Identify which cell holds the provided text, then report its (X, Y) central coordinate. 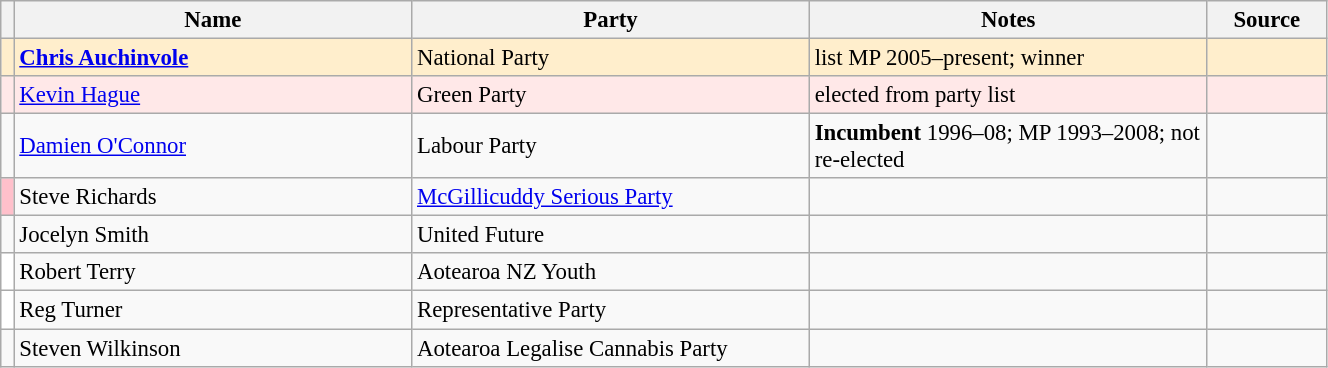
Aotearoa NZ Youth (611, 273)
National Party (611, 58)
Source (1266, 20)
Name (213, 20)
Labour Party (611, 146)
Robert Terry (213, 273)
Jocelyn Smith (213, 235)
Notes (1008, 20)
Representative Party (611, 310)
Steven Wilkinson (213, 348)
McGillicuddy Serious Party (611, 197)
Steve Richards (213, 197)
Incumbent 1996–08; MP 1993–2008; not re-elected (1008, 146)
Chris Auchinvole (213, 58)
list MP 2005–present; winner (1008, 58)
elected from party list (1008, 95)
Aotearoa Legalise Cannabis Party (611, 348)
Reg Turner (213, 310)
Green Party (611, 95)
Kevin Hague (213, 95)
United Future (611, 235)
Party (611, 20)
Damien O'Connor (213, 146)
